Detect which cell encompasses the target text, then output its [X, Y] center coordinate. 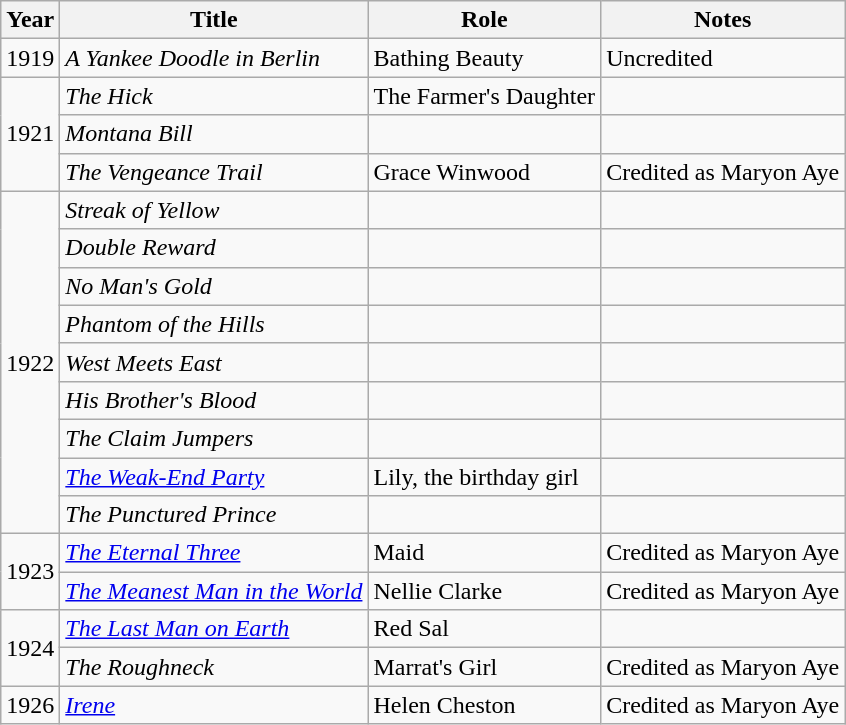
The Weak-End Party [214, 477]
Maid [484, 553]
Title [214, 20]
The Last Man on Earth [214, 629]
Irene [214, 705]
Montana Bill [214, 134]
The Eternal Three [214, 553]
The Roughneck [214, 667]
1921 [30, 134]
Helen Cheston [484, 705]
1919 [30, 58]
Grace Winwood [484, 172]
Role [484, 20]
West Meets East [214, 362]
His Brother's Blood [214, 400]
Lily, the birthday girl [484, 477]
Nellie Clarke [484, 591]
Year [30, 20]
Red Sal [484, 629]
Bathing Beauty [484, 58]
The Vengeance Trail [214, 172]
1924 [30, 648]
No Man's Gold [214, 286]
1922 [30, 362]
A Yankee Doodle in Berlin [214, 58]
The Meanest Man in the World [214, 591]
The Punctured Prince [214, 515]
Uncredited [723, 58]
Double Reward [214, 248]
Phantom of the Hills [214, 324]
The Hick [214, 96]
1926 [30, 705]
The Claim Jumpers [214, 438]
Notes [723, 20]
Streak of Yellow [214, 210]
1923 [30, 572]
The Farmer's Daughter [484, 96]
Marrat's Girl [484, 667]
